Extract the [x, y] coordinate from the center of the cell holding the provided text.  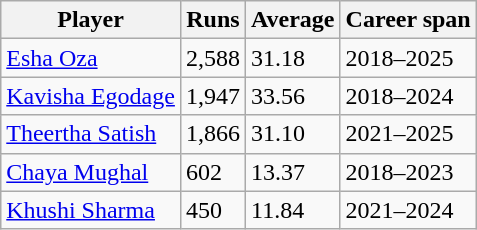
Runs [212, 20]
2018–2023 [408, 172]
33.56 [292, 96]
Theertha Satish [91, 134]
Chaya Mughal [91, 172]
2018–2024 [408, 96]
1,866 [212, 134]
31.18 [292, 58]
31.10 [292, 134]
1,947 [212, 96]
2021–2024 [408, 210]
2,588 [212, 58]
2018–2025 [408, 58]
2021–2025 [408, 134]
Kavisha Egodage [91, 96]
13.37 [292, 172]
Average [292, 20]
602 [212, 172]
Career span [408, 20]
450 [212, 210]
11.84 [292, 210]
Khushi Sharma [91, 210]
Player [91, 20]
Esha Oza [91, 58]
